Return the [x, y] coordinate for the center point of the cell that contains the specified text.  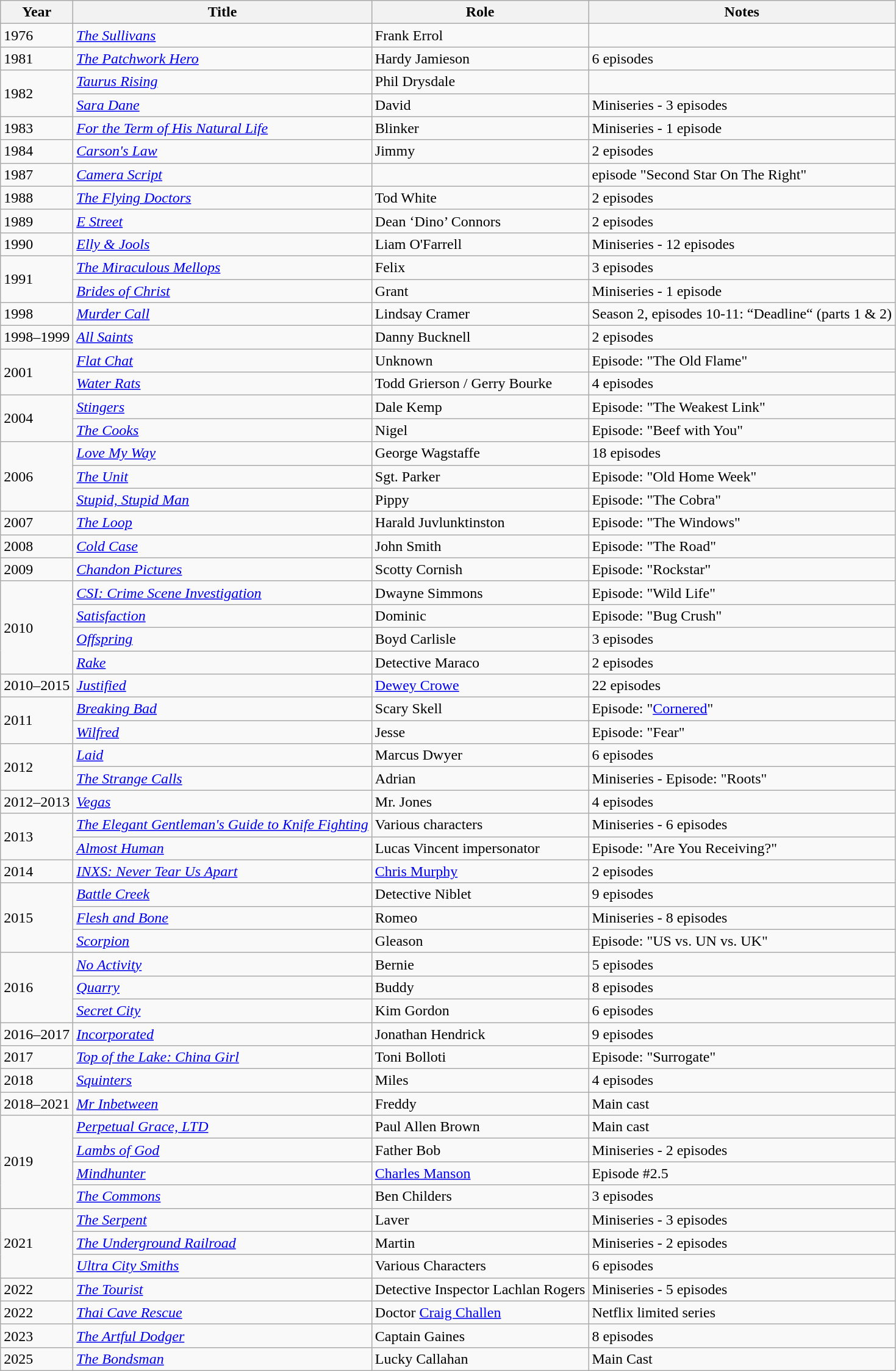
2007 [37, 523]
INXS: Never Tear Us Apart [222, 871]
Detective Inspector Lachlan Rogers [480, 1289]
The Patchwork Hero [222, 59]
Miniseries - 12 episodes [742, 244]
Mr Inbetween [222, 1104]
Thai Cave Rescue [222, 1312]
Captain Gaines [480, 1336]
Squinters [222, 1081]
Ultra City Smiths [222, 1266]
Dominic [480, 616]
Mr. Jones [480, 802]
Dwayne Simmons [480, 592]
Episode: "US vs. UN vs. UK" [742, 941]
Jonathan Hendrick [480, 1034]
Miles [480, 1081]
Dean ‘Dino’ Connors [480, 221]
Episode: "Old Home Week" [742, 477]
Phil Drysdale [480, 82]
2012–2013 [37, 802]
Quarry [222, 987]
The Flying Doctors [222, 198]
Miniseries - Episode: "Roots" [742, 779]
The Commons [222, 1196]
Tod White [480, 198]
Episode: "Surrogate" [742, 1057]
Grant [480, 291]
Todd Grierson / Gerry Bourke [480, 384]
2021 [37, 1243]
Laid [222, 755]
Lindsay Cramer [480, 314]
Incorporated [222, 1034]
Lucky Callahan [480, 1359]
2015 [37, 918]
Episode #2.5 [742, 1173]
Jesse [480, 732]
1989 [37, 221]
2004 [37, 419]
1982 [37, 93]
1987 [37, 175]
The Miraculous Mellops [222, 267]
The Unit [222, 477]
The Sullivans [222, 35]
Unknown [480, 361]
Episode: "The Cobra" [742, 500]
Stupid, Stupid Man [222, 500]
Scotty Cornish [480, 569]
Battle Creek [222, 894]
Vegas [222, 802]
The Elegant Gentleman's Guide to Knife Fighting [222, 825]
2016 [37, 987]
Nigel [480, 430]
Year [37, 12]
Doctor Craig Challen [480, 1312]
2018 [37, 1081]
Frank Errol [480, 35]
2011 [37, 721]
Episode: "The Old Flame" [742, 361]
Hardy Jamieson [480, 59]
No Activity [222, 964]
Notes [742, 12]
Toni Bolloti [480, 1057]
Offspring [222, 639]
Rake [222, 662]
Lambs of God [222, 1150]
Paul Allen Brown [480, 1127]
Top of the Lake: China Girl [222, 1057]
Adrian [480, 779]
Dewey Crowe [480, 686]
2016–2017 [37, 1034]
Episode: "Are You Receiving?" [742, 848]
Pippy [480, 500]
Satisfaction [222, 616]
Various Characters [480, 1266]
Cold Case [222, 546]
18 episodes [742, 453]
Miniseries - 5 episodes [742, 1289]
Chris Murphy [480, 871]
Justified [222, 686]
2018–2021 [37, 1104]
John Smith [480, 546]
The Tourist [222, 1289]
E Street [222, 221]
Liam O'Farrell [480, 244]
2012 [37, 767]
Felix [480, 267]
Murder Call [222, 314]
1990 [37, 244]
2025 [37, 1359]
2008 [37, 546]
Buddy [480, 987]
For the Term of His Natural Life [222, 128]
5 episodes [742, 964]
Role [480, 12]
2001 [37, 372]
2006 [37, 477]
Scorpion [222, 941]
Martin [480, 1243]
Chandon Pictures [222, 569]
Camera Script [222, 175]
2023 [37, 1336]
2009 [37, 569]
Harald Juvlunktinston [480, 523]
Flesh and Bone [222, 918]
Charles Manson [480, 1173]
1983 [37, 128]
Netflix limited series [742, 1312]
CSI: Crime Scene Investigation [222, 592]
2019 [37, 1162]
The Artful Dodger [222, 1336]
Father Bob [480, 1150]
Mindhunter [222, 1173]
Bernie [480, 964]
The Loop [222, 523]
1988 [37, 198]
1976 [37, 35]
Main Cast [742, 1359]
Elly & Jools [222, 244]
Miniseries - 6 episodes [742, 825]
Lucas Vincent impersonator [480, 848]
22 episodes [742, 686]
The Bondsman [222, 1359]
Episode: "Fear" [742, 732]
Wilfred [222, 732]
Secret City [222, 1010]
2017 [37, 1057]
The Strange Calls [222, 779]
Miniseries - 8 episodes [742, 918]
George Wagstaffe [480, 453]
Sgt. Parker [480, 477]
1998–1999 [37, 337]
Boyd Carlisle [480, 639]
1991 [37, 279]
2014 [37, 871]
1981 [37, 59]
Blinker [480, 128]
Ben Childers [480, 1196]
Perpetual Grace, LTD [222, 1127]
Sara Dane [222, 105]
Episode: "The Windows" [742, 523]
Breaking Bad [222, 709]
Detective Maraco [480, 662]
Almost Human [222, 848]
1998 [37, 314]
Detective Niblet [480, 894]
Episode: "The Road" [742, 546]
Episode: "The Weakest Link" [742, 407]
Episode: "Cornered" [742, 709]
Freddy [480, 1104]
Various characters [480, 825]
Romeo [480, 918]
The Underground Railroad [222, 1243]
David [480, 105]
Title [222, 12]
2010–2015 [37, 686]
Kim Gordon [480, 1010]
Dale Kemp [480, 407]
1984 [37, 151]
Danny Bucknell [480, 337]
Gleason [480, 941]
Stingers [222, 407]
2013 [37, 837]
Flat Chat [222, 361]
The Serpent [222, 1220]
episode "Second Star On The Right" [742, 175]
The Cooks [222, 430]
All Saints [222, 337]
Episode: "Bug Crush" [742, 616]
Episode: "Rockstar" [742, 569]
Brides of Christ [222, 291]
Episode: "Wild Life" [742, 592]
Scary Skell [480, 709]
Love My Way [222, 453]
2010 [37, 627]
Episode: "Beef with You" [742, 430]
Water Rats [222, 384]
Marcus Dwyer [480, 755]
Season 2, episodes 10-11: “Deadline“ (parts 1 & 2) [742, 314]
Jimmy [480, 151]
Taurus Rising [222, 82]
Carson's Law [222, 151]
Laver [480, 1220]
